Extract the [X, Y] coordinate from the center of the cell holding the provided text.  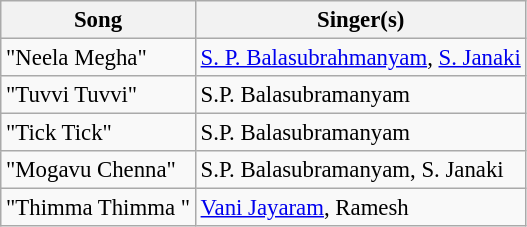
"Tuvvi Tuvvi" [98, 95]
"Tick Tick" [98, 133]
S. P. Balasubrahmanyam, S. Janaki [360, 58]
"Mogavu Chenna" [98, 170]
Vani Jayaram, Ramesh [360, 208]
"Thimma Thimma " [98, 208]
S.P. Balasubramanyam, S. Janaki [360, 170]
Singer(s) [360, 20]
"Neela Megha" [98, 58]
Song [98, 20]
